Pinpoint the cell where the given text exists, returning its (X, Y) midpoint coordinate. 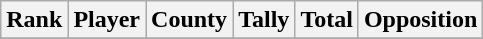
Player (107, 20)
Total (327, 20)
Rank (34, 20)
Opposition (420, 20)
Tally (264, 20)
County (190, 20)
